Output the [X, Y] coordinate of the center of the cell containing the given text.  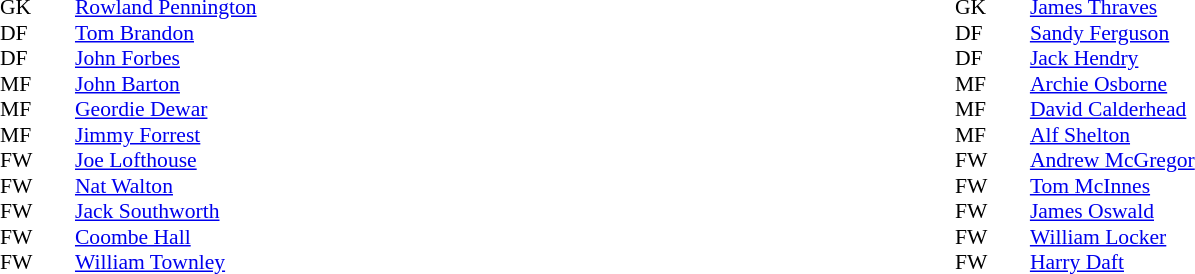
Jack Hendry [1112, 59]
Tom McInnes [1112, 186]
James Oswald [1112, 211]
John Forbes [166, 59]
Alf Shelton [1112, 135]
Tom Brandon [166, 33]
Archie Osborne [1112, 84]
Coombe Hall [166, 237]
Andrew McGregor [1112, 161]
Geordie Dewar [166, 109]
David Calderhead [1112, 109]
William Locker [1112, 237]
John Barton [166, 84]
Sandy Ferguson [1112, 33]
Nat Walton [166, 186]
Joe Lofthouse [166, 161]
Jimmy Forrest [166, 135]
Jack Southworth [166, 211]
